From the cell containing the given text, extract its center point as [X, Y] coordinate. 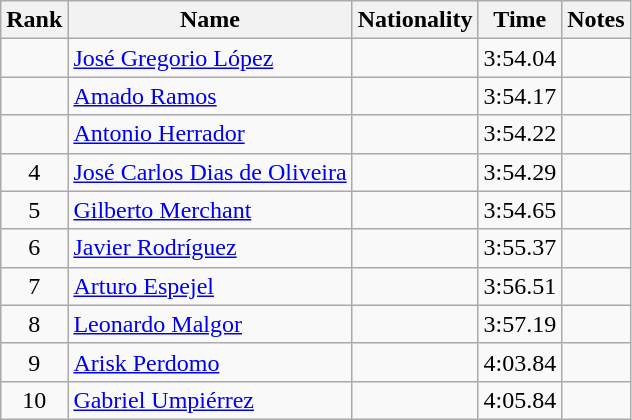
6 [34, 248]
3:55.37 [520, 248]
3:54.04 [520, 58]
Rank [34, 20]
Nationality [415, 20]
Javier Rodríguez [210, 248]
Time [520, 20]
3:54.65 [520, 210]
4:05.84 [520, 400]
3:54.17 [520, 96]
4 [34, 172]
4:03.84 [520, 362]
Leonardo Malgor [210, 324]
10 [34, 400]
Antonio Herrador [210, 134]
Arturo Espejel [210, 286]
Arisk Perdomo [210, 362]
José Gregorio López [210, 58]
Name [210, 20]
3:54.22 [520, 134]
Amado Ramos [210, 96]
Notes [596, 20]
3:54.29 [520, 172]
5 [34, 210]
3:56.51 [520, 286]
José Carlos Dias de Oliveira [210, 172]
3:57.19 [520, 324]
8 [34, 324]
Gilberto Merchant [210, 210]
7 [34, 286]
9 [34, 362]
Gabriel Umpiérrez [210, 400]
